For the text-containing cell, return its midpoint in [x, y] coordinate format. 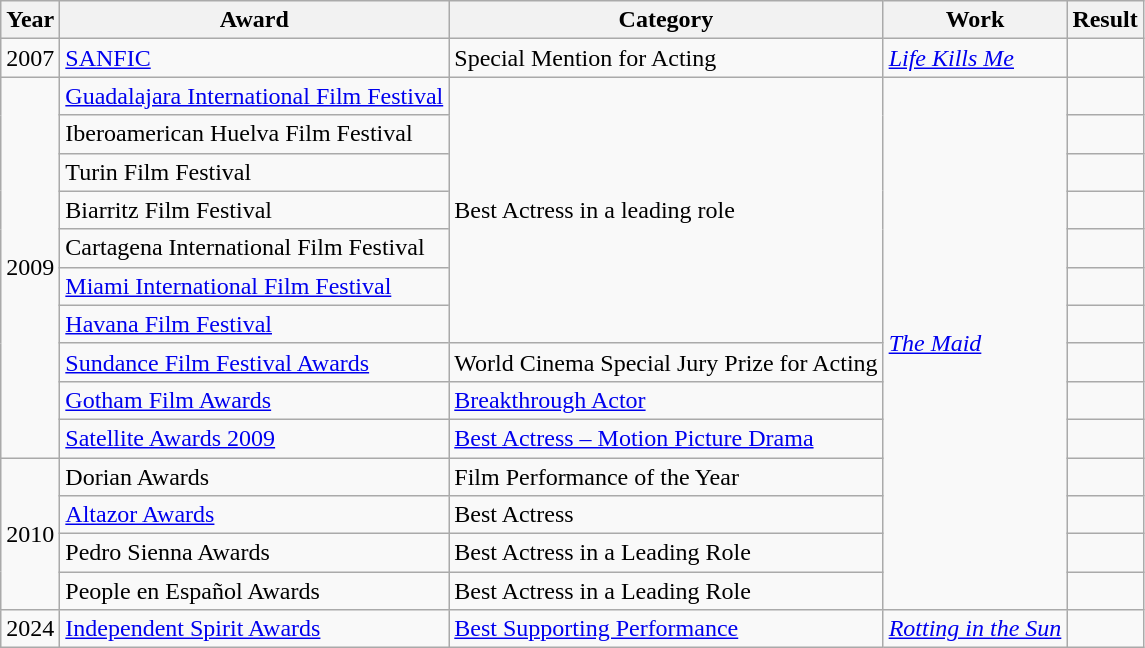
Film Performance of the Year [666, 477]
Satellite Awards 2009 [254, 438]
Rotting in the Sun [975, 629]
Cartagena International Film Festival [254, 248]
Havana Film Festival [254, 324]
Independent Spirit Awards [254, 629]
Guadalajara International Film Festival [254, 96]
Altazor Awards [254, 515]
The Maid [975, 344]
Dorian Awards [254, 477]
Best Actress [666, 515]
Best Actress – Motion Picture Drama [666, 438]
2024 [30, 629]
Gotham Film Awards [254, 400]
Work [975, 20]
Life Kills Me [975, 58]
Special Mention for Acting [666, 58]
Category [666, 20]
Result [1105, 20]
Breakthrough Actor [666, 400]
Sundance Film Festival Awards [254, 362]
Best Actress in a leading role [666, 210]
Pedro Sienna Awards [254, 553]
Best Supporting Performance [666, 629]
Year [30, 20]
2007 [30, 58]
2010 [30, 534]
Miami International Film Festival [254, 286]
Turin Film Festival [254, 172]
People en Español Awards [254, 591]
Biarritz Film Festival [254, 210]
SANFIC [254, 58]
2009 [30, 268]
Award [254, 20]
Iberoamerican Huelva Film Festival [254, 134]
World Cinema Special Jury Prize for Acting [666, 362]
